Detect which cell encompasses the target text, then output its [X, Y] center coordinate. 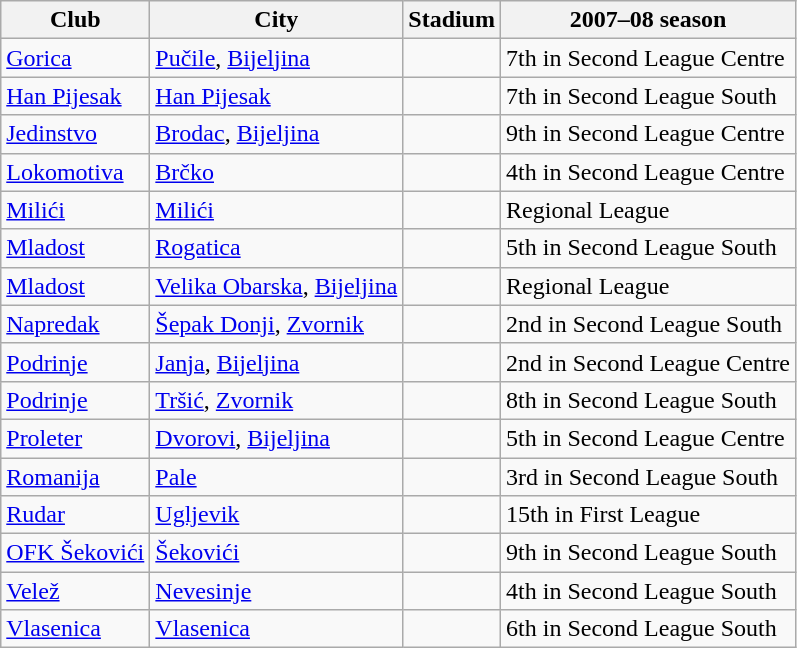
2nd in Second League Centre [648, 362]
15th in First League [648, 515]
Napredak [76, 324]
3rd in Second League South [648, 477]
Gorica [76, 58]
Janja, Bijeljina [276, 362]
8th in Second League South [648, 400]
Stadium [452, 20]
OFK Šekovići [76, 553]
Brodac, Bijeljina [276, 134]
5th in Second League South [648, 248]
Ugljevik [276, 515]
Šekovići [276, 553]
Dvorovi, Bijeljina [276, 438]
City [276, 20]
5th in Second League Centre [648, 438]
4th in Second League South [648, 591]
7th in Second League Centre [648, 58]
Velika Obarska, Bijeljina [276, 286]
Jedinstvo [76, 134]
Lokomotiva [76, 172]
2nd in Second League South [648, 324]
2007–08 season [648, 20]
Šepak Donji, Zvornik [276, 324]
6th in Second League South [648, 629]
4th in Second League Centre [648, 172]
9th in Second League Centre [648, 134]
9th in Second League South [648, 553]
Pale [276, 477]
Pučile, Bijeljina [276, 58]
Romanija [76, 477]
Nevesinje [276, 591]
Rogatica [276, 248]
Brčko [276, 172]
Rudar [76, 515]
Tršić, Zvornik [276, 400]
7th in Second League South [648, 96]
Proleter [76, 438]
Club [76, 20]
Velež [76, 591]
